For the text-containing cell, return its midpoint in [X, Y] coordinate format. 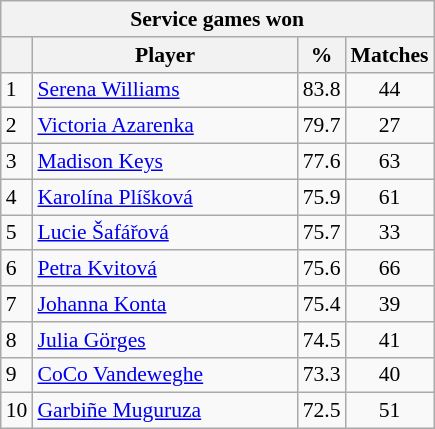
8 [17, 340]
Karolína Plíšková [164, 197]
Madison Keys [164, 162]
Victoria Azarenka [164, 126]
44 [389, 90]
75.6 [322, 269]
39 [389, 304]
41 [389, 340]
Matches [389, 55]
66 [389, 269]
Service games won [218, 19]
75.7 [322, 233]
Julia Görges [164, 340]
CoCo Vandeweghe [164, 375]
9 [17, 375]
7 [17, 304]
83.8 [322, 90]
27 [389, 126]
Johanna Konta [164, 304]
10 [17, 411]
61 [389, 197]
77.6 [322, 162]
% [322, 55]
72.5 [322, 411]
74.5 [322, 340]
75.9 [322, 197]
79.7 [322, 126]
Garbiñe Muguruza [164, 411]
Player [164, 55]
75.4 [322, 304]
51 [389, 411]
40 [389, 375]
2 [17, 126]
4 [17, 197]
6 [17, 269]
Petra Kvitová [164, 269]
1 [17, 90]
73.3 [322, 375]
3 [17, 162]
Lucie Šafářová [164, 233]
33 [389, 233]
Serena Williams [164, 90]
5 [17, 233]
63 [389, 162]
